Output the (X, Y) coordinate of the center of the cell containing the given text.  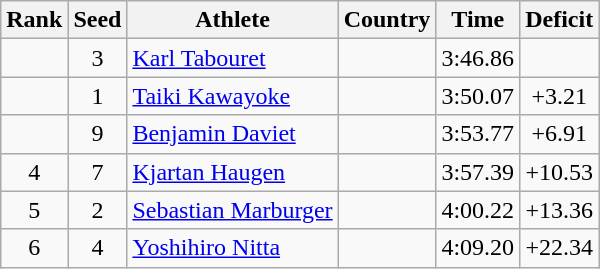
Yoshihiro Nitta (232, 248)
Benjamin Daviet (232, 134)
+3.21 (560, 96)
+10.53 (560, 172)
2 (98, 210)
3:57.39 (478, 172)
4:00.22 (478, 210)
9 (98, 134)
+13.36 (560, 210)
7 (98, 172)
+22.34 (560, 248)
3 (98, 58)
5 (34, 210)
Seed (98, 20)
3:53.77 (478, 134)
Rank (34, 20)
4:09.20 (478, 248)
3:50.07 (478, 96)
1 (98, 96)
Kjartan Haugen (232, 172)
Deficit (560, 20)
3:46.86 (478, 58)
+6.91 (560, 134)
Sebastian Marburger (232, 210)
Karl Tabouret (232, 58)
Taiki Kawayoke (232, 96)
Athlete (232, 20)
Time (478, 20)
6 (34, 248)
Country (387, 20)
